Extract the [X, Y] coordinate from the center of the cell holding the provided text.  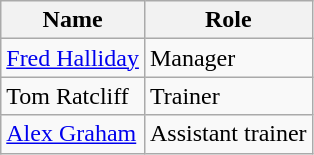
Fred Halliday [73, 58]
Role [228, 20]
Alex Graham [73, 134]
Trainer [228, 96]
Assistant trainer [228, 134]
Manager [228, 58]
Name [73, 20]
Tom Ratcliff [73, 96]
